Locate the cell with the specified text and output its (x, y) center coordinate. 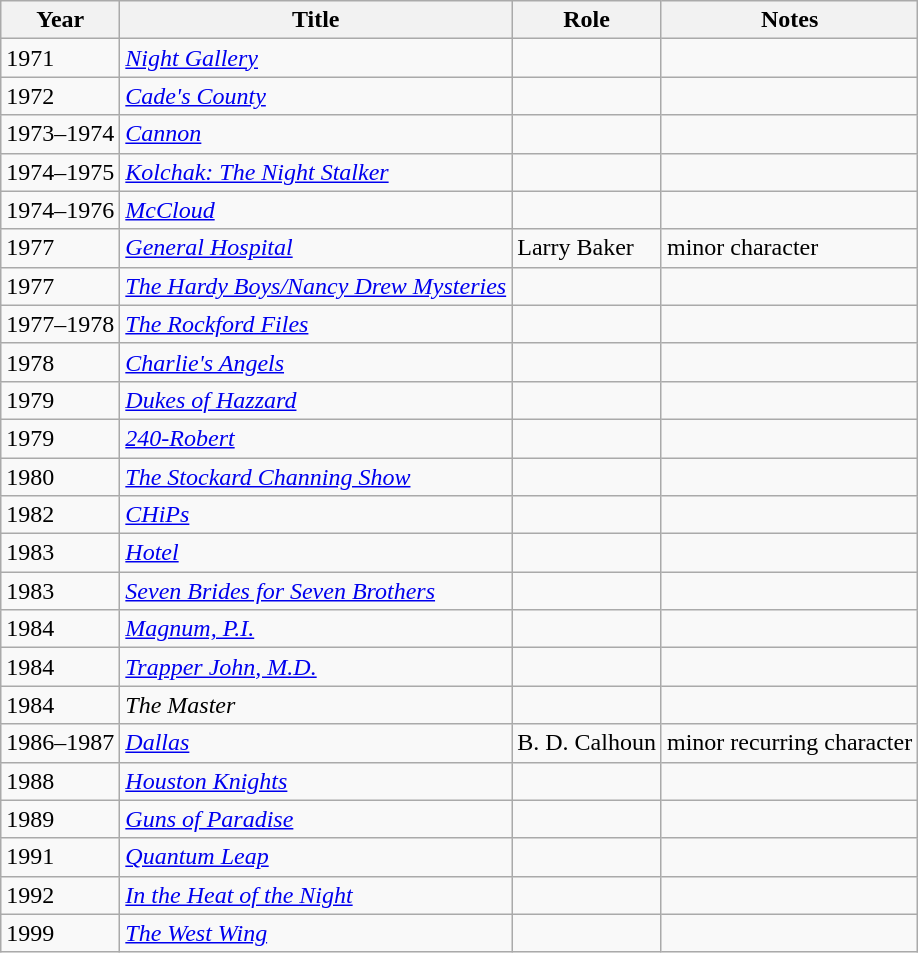
1988 (60, 781)
1992 (60, 895)
1977–1978 (60, 324)
Role (587, 20)
The West Wing (316, 933)
Houston Knights (316, 781)
240-Robert (316, 438)
1989 (60, 819)
1972 (60, 96)
Dukes of Hazzard (316, 400)
Trapper John, M.D. (316, 667)
Larry Baker (587, 248)
1999 (60, 933)
Notes (789, 20)
minor character (789, 248)
Cade's County (316, 96)
1986–1987 (60, 743)
Magnum, P.I. (316, 629)
1974–1976 (60, 210)
The Master (316, 705)
Quantum Leap (316, 857)
minor recurring character (789, 743)
Night Gallery (316, 58)
1980 (60, 477)
1982 (60, 515)
B. D. Calhoun (587, 743)
Title (316, 20)
Hotel (316, 553)
In the Heat of the Night (316, 895)
1974–1975 (60, 172)
Kolchak: The Night Stalker (316, 172)
General Hospital (316, 248)
Cannon (316, 134)
The Stockard Channing Show (316, 477)
Dallas (316, 743)
1971 (60, 58)
McCloud (316, 210)
Guns of Paradise (316, 819)
1991 (60, 857)
Seven Brides for Seven Brothers (316, 591)
The Hardy Boys/Nancy Drew Mysteries (316, 286)
1978 (60, 362)
1973–1974 (60, 134)
Charlie's Angels (316, 362)
CHiPs (316, 515)
Year (60, 20)
The Rockford Files (316, 324)
